Identify which cell holds the provided text, then report its (X, Y) central coordinate. 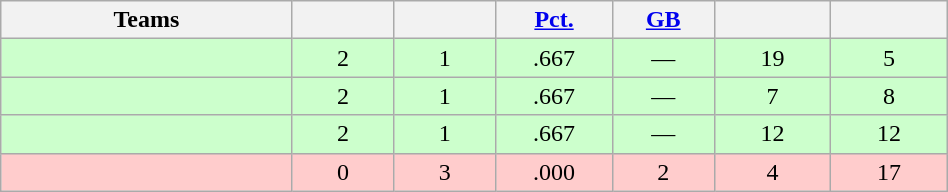
0 (343, 172)
3 (445, 172)
5 (890, 58)
4 (772, 172)
GB (663, 20)
.000 (554, 172)
Pct. (554, 20)
Teams (146, 20)
17 (890, 172)
19 (772, 58)
8 (890, 96)
7 (772, 96)
